Search for the cell housing the specified text and yield its (x, y) center coordinate. 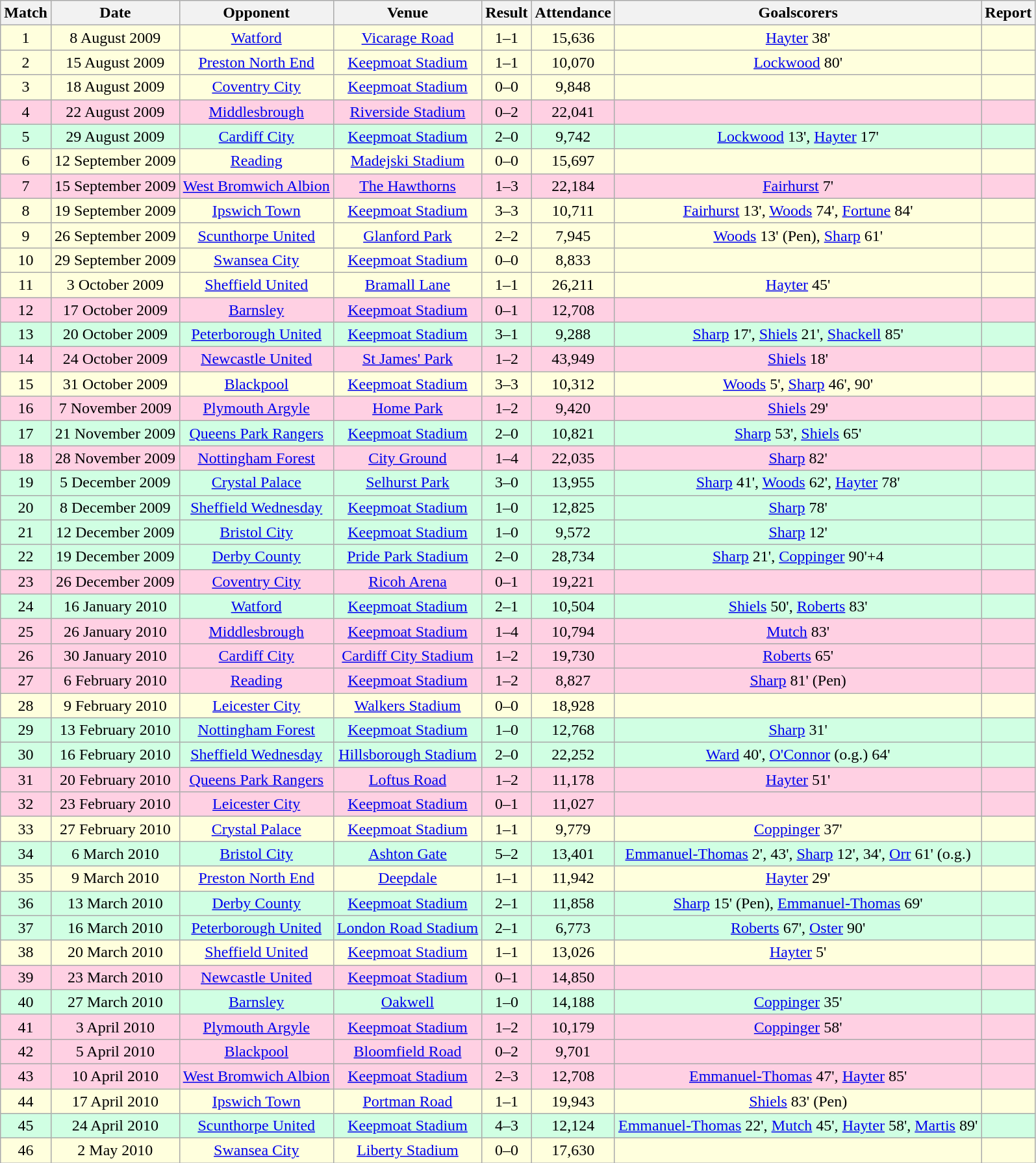
12,768 (573, 730)
Selhurst Park (407, 483)
Loftus Road (407, 780)
7 (26, 186)
31 October 2009 (115, 384)
27 February 2010 (115, 829)
26 September 2009 (115, 235)
Cardiff City Stadium (407, 656)
22 August 2009 (115, 112)
6 (26, 161)
5 April 2010 (115, 1051)
25 (26, 631)
Roberts 65' (798, 656)
8 (26, 211)
30 January 2010 (115, 656)
Sharp 78' (798, 507)
9,572 (573, 532)
15 September 2009 (115, 186)
7,945 (573, 235)
14,850 (573, 977)
Match (26, 13)
15 (26, 384)
33 (26, 829)
8,827 (573, 680)
Sharp 41', Woods 62', Hayter 78' (798, 483)
11,942 (573, 878)
9,288 (573, 335)
27 March 2010 (115, 1002)
Emmanuel-Thomas 2', 43', Sharp 12', 34', Orr 61' (o.g.) (798, 854)
46 (26, 1151)
Hayter 51' (798, 780)
Coppinger 37' (798, 829)
29 (26, 730)
5 (26, 136)
11,178 (573, 780)
20 (26, 507)
12 (26, 310)
Lockwood 13', Hayter 17' (798, 136)
Pride Park Stadium (407, 557)
Hayter 5' (798, 952)
26 January 2010 (115, 631)
Shiels 50', Roberts 83' (798, 606)
17 April 2010 (115, 1101)
39 (26, 977)
Roberts 67', Oster 90' (798, 928)
Hillsborough Stadium (407, 755)
38 (26, 952)
5 December 2009 (115, 483)
21 November 2009 (115, 433)
17 (26, 433)
St James' Park (407, 359)
14 (26, 359)
13,955 (573, 483)
9,701 (573, 1051)
13,401 (573, 854)
Sharp 17', Shiels 21', Shackell 85' (798, 335)
27 (26, 680)
16 (26, 409)
31 (26, 780)
34 (26, 854)
28,734 (573, 557)
36 (26, 903)
26,211 (573, 285)
Shiels 83' (Pen) (798, 1101)
Emmanuel-Thomas 22', Mutch 45', Hayter 58', Martis 89' (798, 1126)
12 September 2009 (115, 161)
Woods 5', Sharp 46', 90' (798, 384)
12,825 (573, 507)
Hayter 45' (798, 285)
20 February 2010 (115, 780)
30 (26, 755)
20 October 2009 (115, 335)
26 December 2009 (115, 581)
18 August 2009 (115, 87)
3 October 2009 (115, 285)
2 May 2010 (115, 1151)
3 April 2010 (115, 1027)
16 March 2010 (115, 928)
37 (26, 928)
10,821 (573, 433)
6 March 2010 (115, 854)
Coppinger 35' (798, 1002)
Goalscorers (798, 13)
Riverside Stadium (407, 112)
14,188 (573, 1002)
10,504 (573, 606)
Portman Road (407, 1101)
4–3 (507, 1126)
Ashton Gate (407, 854)
12,124 (573, 1126)
22,252 (573, 755)
19,221 (573, 581)
28 (26, 705)
15,697 (573, 161)
3 (26, 87)
17,630 (573, 1151)
45 (26, 1126)
29 September 2009 (115, 260)
Shiels 29' (798, 409)
19 (26, 483)
Walkers Stadium (407, 705)
Deepdale (407, 878)
3–1 (507, 335)
Oakwell (407, 1002)
Opponent (256, 13)
2–2 (507, 235)
1–3 (507, 186)
Sharp 31' (798, 730)
43 (26, 1076)
Venue (407, 13)
44 (26, 1101)
22,041 (573, 112)
Sharp 15' (Pen), Emmanuel-Thomas 69' (798, 903)
11,858 (573, 903)
28 November 2009 (115, 458)
19 September 2009 (115, 211)
11 (26, 285)
16 January 2010 (115, 606)
Lockwood 80' (798, 62)
Glanford Park (407, 235)
Ward 40', O'Connor (o.g.) 64' (798, 755)
Madejski Stadium (407, 161)
9 February 2010 (115, 705)
26 (26, 656)
24 October 2009 (115, 359)
Vicarage Road (407, 38)
Liberty Stadium (407, 1151)
Shiels 18' (798, 359)
15 August 2009 (115, 62)
23 February 2010 (115, 804)
35 (26, 878)
19 December 2009 (115, 557)
10 (26, 260)
22,035 (573, 458)
5–2 (507, 854)
12 December 2009 (115, 532)
8 December 2009 (115, 507)
32 (26, 804)
9,779 (573, 829)
15,636 (573, 38)
Fairhurst 7' (798, 186)
Sharp 12' (798, 532)
41 (26, 1027)
Sharp 82' (798, 458)
13 February 2010 (115, 730)
1 (26, 38)
22,184 (573, 186)
The Hawthorns (407, 186)
2–3 (507, 1076)
Bramall Lane (407, 285)
9,742 (573, 136)
42 (26, 1051)
Sharp 21', Coppinger 90'+4 (798, 557)
17 October 2009 (115, 310)
9 March 2010 (115, 878)
6,773 (573, 928)
40 (26, 1002)
Mutch 83' (798, 631)
3–0 (507, 483)
13,026 (573, 952)
9 (26, 235)
29 August 2009 (115, 136)
11,027 (573, 804)
10,070 (573, 62)
43,949 (573, 359)
10,711 (573, 211)
13 March 2010 (115, 903)
8 August 2009 (115, 38)
Hayter 29' (798, 878)
Report (1008, 13)
Hayter 38' (798, 38)
10 April 2010 (115, 1076)
4 (26, 112)
24 April 2010 (115, 1126)
Bloomfield Road (407, 1051)
9,420 (573, 409)
19,730 (573, 656)
Coppinger 58' (798, 1027)
10,179 (573, 1027)
8,833 (573, 260)
10,312 (573, 384)
23 (26, 581)
6 February 2010 (115, 680)
9,848 (573, 87)
21 (26, 532)
Attendance (573, 13)
Sharp 81' (Pen) (798, 680)
Ricoh Arena (407, 581)
18 (26, 458)
19,943 (573, 1101)
7 November 2009 (115, 409)
City Ground (407, 458)
10,794 (573, 631)
20 March 2010 (115, 952)
13 (26, 335)
Home Park (407, 409)
Sharp 53', Shiels 65' (798, 433)
16 February 2010 (115, 755)
23 March 2010 (115, 977)
2 (26, 62)
24 (26, 606)
Date (115, 13)
18,928 (573, 705)
22 (26, 557)
Emmanuel-Thomas 47', Hayter 85' (798, 1076)
London Road Stadium (407, 928)
Result (507, 13)
Fairhurst 13', Woods 74', Fortune 84' (798, 211)
Woods 13' (Pen), Sharp 61' (798, 235)
